Pinpoint the cell where the given text exists, returning its [x, y] midpoint coordinate. 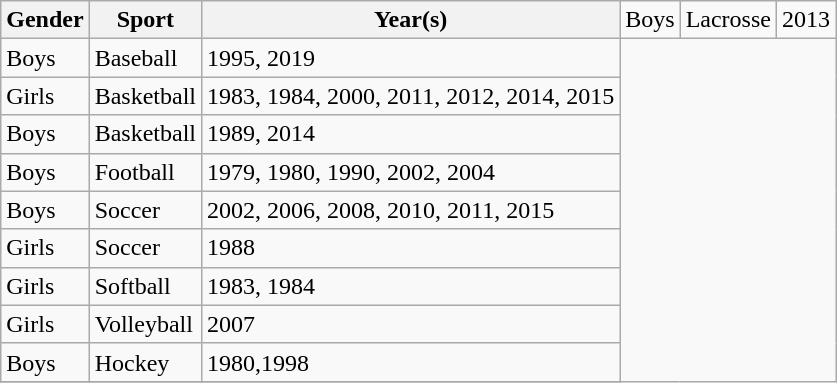
Softball [145, 286]
Gender [45, 20]
1983, 1984, 2000, 2011, 2012, 2014, 2015 [411, 96]
1979, 1980, 1990, 2002, 2004 [411, 172]
Hockey [145, 362]
Baseball [145, 58]
Football [145, 172]
2002, 2006, 2008, 2010, 2011, 2015 [411, 210]
Lacrosse [728, 20]
Sport [145, 20]
2013 [806, 20]
1989, 2014 [411, 134]
Year(s) [411, 20]
1995, 2019 [411, 58]
1983, 1984 [411, 286]
1988 [411, 248]
2007 [411, 324]
Volleyball [145, 324]
1980,1998 [411, 362]
